Detect which cell encompasses the target text, then output its [x, y] center coordinate. 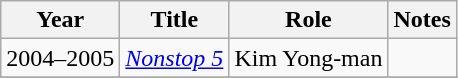
Nonstop 5 [174, 58]
2004–2005 [60, 58]
Year [60, 20]
Notes [422, 20]
Kim Yong-man [308, 58]
Role [308, 20]
Title [174, 20]
